Determine the [x, y] coordinate at the center of the cell enclosing the given text.  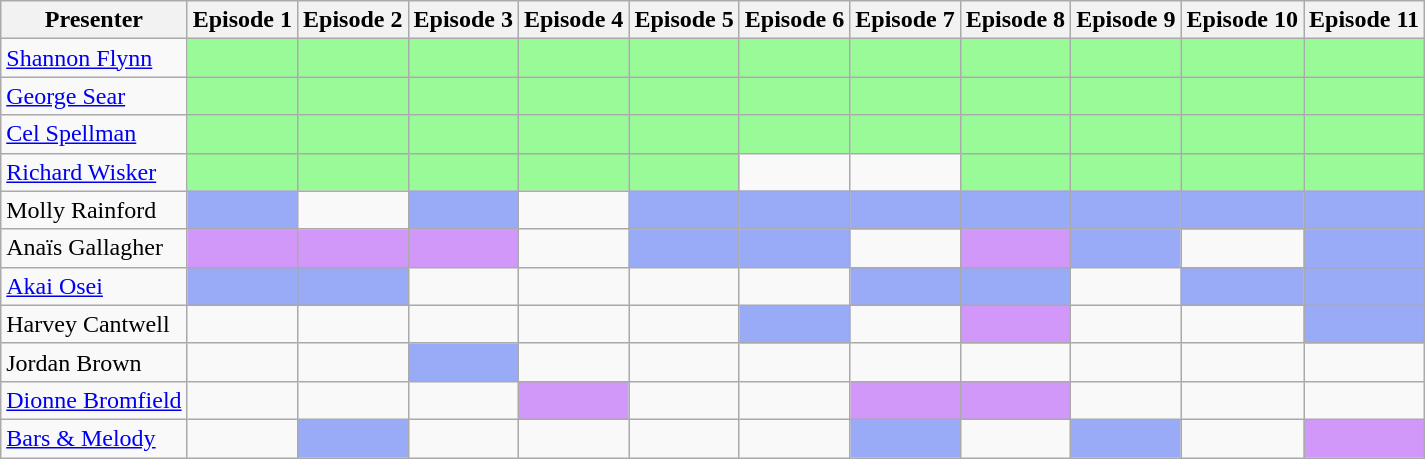
Episode 7 [905, 20]
Episode 3 [463, 20]
Episode 4 [573, 20]
Episode 10 [1242, 20]
Shannon Flynn [94, 58]
Cel Spellman [94, 134]
Episode 8 [1015, 20]
Episode 5 [684, 20]
Jordan Brown [94, 362]
Episode 9 [1126, 20]
Episode 6 [794, 20]
Akai Osei [94, 286]
Episode 11 [1364, 20]
Presenter [94, 20]
Richard Wisker [94, 172]
Episode 1 [242, 20]
Bars & Melody [94, 438]
Molly Rainford [94, 210]
Dionne Bromfield [94, 400]
Anaïs Gallagher [94, 248]
Episode 2 [353, 20]
George Sear [94, 96]
Harvey Cantwell [94, 324]
